Scan for the cell matching the given text and deliver its (X, Y) coordinate at center. 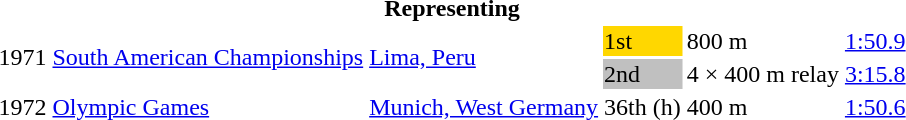
1st (643, 41)
South American Championships (208, 58)
Lima, Peru (484, 58)
4 × 400 m relay (762, 74)
2nd (643, 74)
800 m (762, 41)
